Locate the cell with the specified text and output its [X, Y] center coordinate. 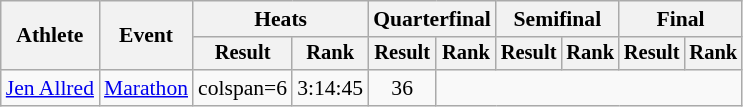
Quarterfinal [432, 19]
Marathon [146, 88]
Event [146, 36]
36 [402, 88]
Athlete [50, 36]
Final [680, 19]
Semifinal [558, 19]
Heats [280, 19]
colspan=6 [242, 88]
Jen Allred [50, 88]
3:14:45 [330, 88]
